Identify which cell holds the provided text, then report its (X, Y) central coordinate. 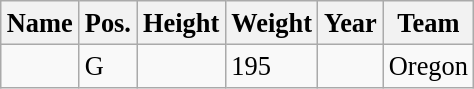
Height (181, 22)
Weight (272, 22)
Year (350, 22)
Team (428, 22)
Name (40, 22)
G (108, 66)
195 (272, 66)
Pos. (108, 22)
Oregon (428, 66)
